Detect which cell encompasses the target text, then output its (x, y) center coordinate. 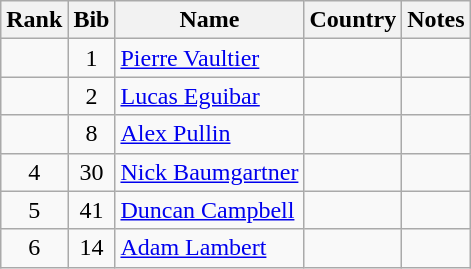
Rank (34, 20)
Bib (92, 20)
14 (92, 248)
Duncan Campbell (210, 210)
6 (34, 248)
Adam Lambert (210, 248)
Pierre Vaultier (210, 58)
Country (353, 20)
41 (92, 210)
Lucas Eguibar (210, 96)
Notes (436, 20)
Name (210, 20)
Nick Baumgartner (210, 172)
1 (92, 58)
5 (34, 210)
8 (92, 134)
30 (92, 172)
2 (92, 96)
4 (34, 172)
Alex Pullin (210, 134)
